Output the (x, y) coordinate of the center of the cell containing the given text.  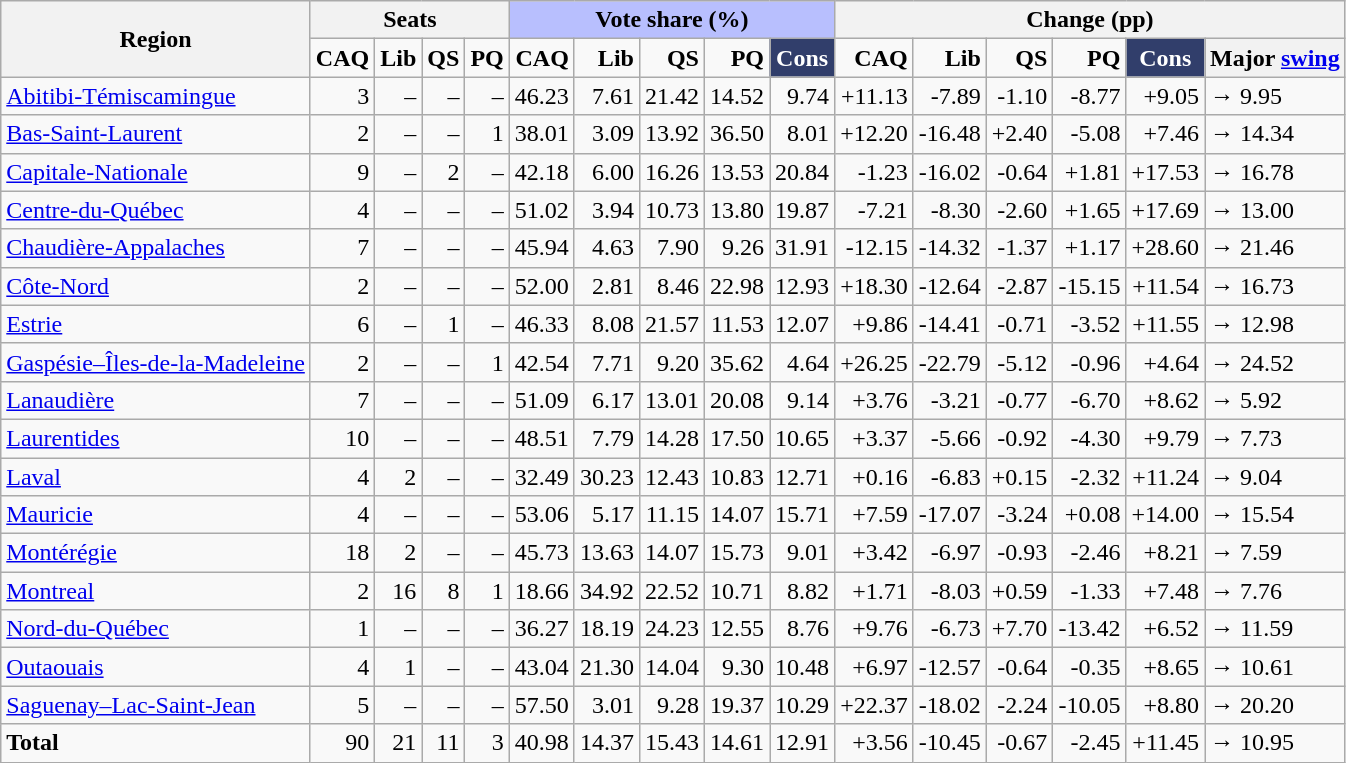
-18.02 (950, 705)
-2.46 (1090, 553)
-6.70 (1090, 400)
Laval (156, 477)
-17.07 (950, 515)
21 (398, 743)
22.98 (736, 286)
31.91 (802, 248)
12.43 (672, 477)
-12.57 (950, 667)
→ 7.59 (1276, 553)
-3.52 (1090, 324)
36.50 (736, 134)
10.83 (736, 477)
36.27 (542, 629)
2.81 (606, 286)
-12.64 (950, 286)
-13.42 (1090, 629)
3.09 (606, 134)
+11.13 (874, 96)
-8.03 (950, 591)
20.84 (802, 172)
+11.45 (1166, 743)
-7.89 (950, 96)
+1.65 (1090, 210)
-0.67 (1020, 743)
48.51 (542, 438)
-14.32 (950, 248)
+1.17 (1090, 248)
45.94 (542, 248)
9.26 (736, 248)
-1.33 (1090, 591)
+17.69 (1166, 210)
-6.83 (950, 477)
40.98 (542, 743)
Chaudière-Appalaches (156, 248)
-5.08 (1090, 134)
Laurentides (156, 438)
53.06 (542, 515)
+7.59 (874, 515)
-0.77 (1020, 400)
-8.30 (950, 210)
14.52 (736, 96)
9.28 (672, 705)
Bas-Saint-Laurent (156, 134)
Total (156, 743)
Montreal (156, 591)
-10.45 (950, 743)
+9.86 (874, 324)
→ 5.92 (1276, 400)
3.94 (606, 210)
5 (342, 705)
+9.76 (874, 629)
+2.40 (1020, 134)
+8.80 (1166, 705)
-3.21 (950, 400)
11 (444, 743)
90 (342, 743)
Centre-du-Québec (156, 210)
+28.60 (1166, 248)
-2.87 (1020, 286)
12.07 (802, 324)
18.19 (606, 629)
3.01 (606, 705)
+11.24 (1166, 477)
35.62 (736, 362)
38.01 (542, 134)
8.76 (802, 629)
+8.65 (1166, 667)
52.00 (542, 286)
-16.02 (950, 172)
-16.48 (950, 134)
-0.96 (1090, 362)
11.15 (672, 515)
-14.41 (950, 324)
+0.16 (874, 477)
→ 24.52 (1276, 362)
+14.00 (1166, 515)
43.04 (542, 667)
Seats (410, 20)
Saguenay–Lac-Saint-Jean (156, 705)
+3.42 (874, 553)
Capitale-Nationale (156, 172)
8.01 (802, 134)
+8.62 (1166, 400)
14.37 (606, 743)
7.79 (606, 438)
-8.77 (1090, 96)
17.50 (736, 438)
→ 16.73 (1276, 286)
18 (342, 553)
→ 20.20 (1276, 705)
+9.79 (1166, 438)
-7.21 (874, 210)
+4.64 (1166, 362)
-6.97 (950, 553)
8.82 (802, 591)
→ 9.95 (1276, 96)
Abitibi-Témiscamingue (156, 96)
10.29 (802, 705)
-0.92 (1020, 438)
+18.30 (874, 286)
+9.05 (1166, 96)
Lanaudière (156, 400)
+1.71 (874, 591)
51.09 (542, 400)
24.23 (672, 629)
Outaouais (156, 667)
9.30 (736, 667)
-0.35 (1090, 667)
+3.56 (874, 743)
Region (156, 39)
14.28 (672, 438)
7.61 (606, 96)
-2.24 (1020, 705)
→ 7.76 (1276, 591)
-1.23 (874, 172)
57.50 (542, 705)
46.23 (542, 96)
→ 10.95 (1276, 743)
-15.15 (1090, 286)
10.71 (736, 591)
13.63 (606, 553)
32.49 (542, 477)
+7.46 (1166, 134)
4.63 (606, 248)
-5.12 (1020, 362)
+11.55 (1166, 324)
-2.60 (1020, 210)
+8.21 (1166, 553)
12.55 (736, 629)
19.37 (736, 705)
9.01 (802, 553)
+1.81 (1090, 172)
9.14 (802, 400)
Côte-Nord (156, 286)
Mauricie (156, 515)
→ 10.61 (1276, 667)
→ 13.00 (1276, 210)
7.71 (606, 362)
13.80 (736, 210)
6.17 (606, 400)
→ 15.54 (1276, 515)
+26.25 (874, 362)
-2.45 (1090, 743)
46.33 (542, 324)
12.93 (802, 286)
+0.08 (1090, 515)
42.54 (542, 362)
15.73 (736, 553)
-1.37 (1020, 248)
19.87 (802, 210)
15.71 (802, 515)
Major swing (1276, 58)
Vote share (%) (672, 20)
21.42 (672, 96)
9 (342, 172)
-6.73 (950, 629)
13.92 (672, 134)
→ 7.73 (1276, 438)
+0.59 (1020, 591)
→ 9.04 (1276, 477)
+7.70 (1020, 629)
+17.53 (1166, 172)
16.26 (672, 172)
10 (342, 438)
21.57 (672, 324)
45.73 (542, 553)
9.74 (802, 96)
15.43 (672, 743)
13.53 (736, 172)
5.17 (606, 515)
9.20 (672, 362)
Montérégie (156, 553)
-0.71 (1020, 324)
22.52 (672, 591)
+7.48 (1166, 591)
+3.76 (874, 400)
-12.15 (874, 248)
Change (pp) (1090, 20)
→ 21.46 (1276, 248)
→ 16.78 (1276, 172)
+3.37 (874, 438)
-2.32 (1090, 477)
Gaspésie–Îles-de-la-Madeleine (156, 362)
-5.66 (950, 438)
+6.52 (1166, 629)
18.66 (542, 591)
34.92 (606, 591)
+12.20 (874, 134)
21.30 (606, 667)
14.61 (736, 743)
11.53 (736, 324)
16 (398, 591)
-10.05 (1090, 705)
→ 11.59 (1276, 629)
14.04 (672, 667)
30.23 (606, 477)
12.71 (802, 477)
-0.93 (1020, 553)
→ 14.34 (1276, 134)
+0.15 (1020, 477)
7.90 (672, 248)
10.48 (802, 667)
8.08 (606, 324)
13.01 (672, 400)
12.91 (802, 743)
+11.54 (1166, 286)
Nord-du-Québec (156, 629)
6.00 (606, 172)
+22.37 (874, 705)
→ 12.98 (1276, 324)
10.73 (672, 210)
Estrie (156, 324)
8 (444, 591)
10.65 (802, 438)
-1.10 (1020, 96)
-3.24 (1020, 515)
-22.79 (950, 362)
20.08 (736, 400)
42.18 (542, 172)
-4.30 (1090, 438)
+6.97 (874, 667)
4.64 (802, 362)
6 (342, 324)
8.46 (672, 286)
51.02 (542, 210)
